Return the (x, y) coordinate for the center point of the cell that contains the specified text.  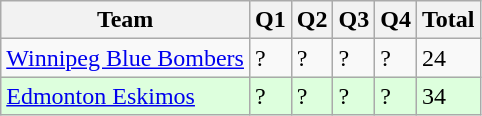
Winnipeg Blue Bombers (126, 58)
34 (448, 96)
Edmonton Eskimos (126, 96)
Q3 (354, 20)
Q4 (396, 20)
24 (448, 58)
Team (126, 20)
Q1 (270, 20)
Total (448, 20)
Q2 (312, 20)
